Pinpoint the cell where the given text exists, returning its (X, Y) midpoint coordinate. 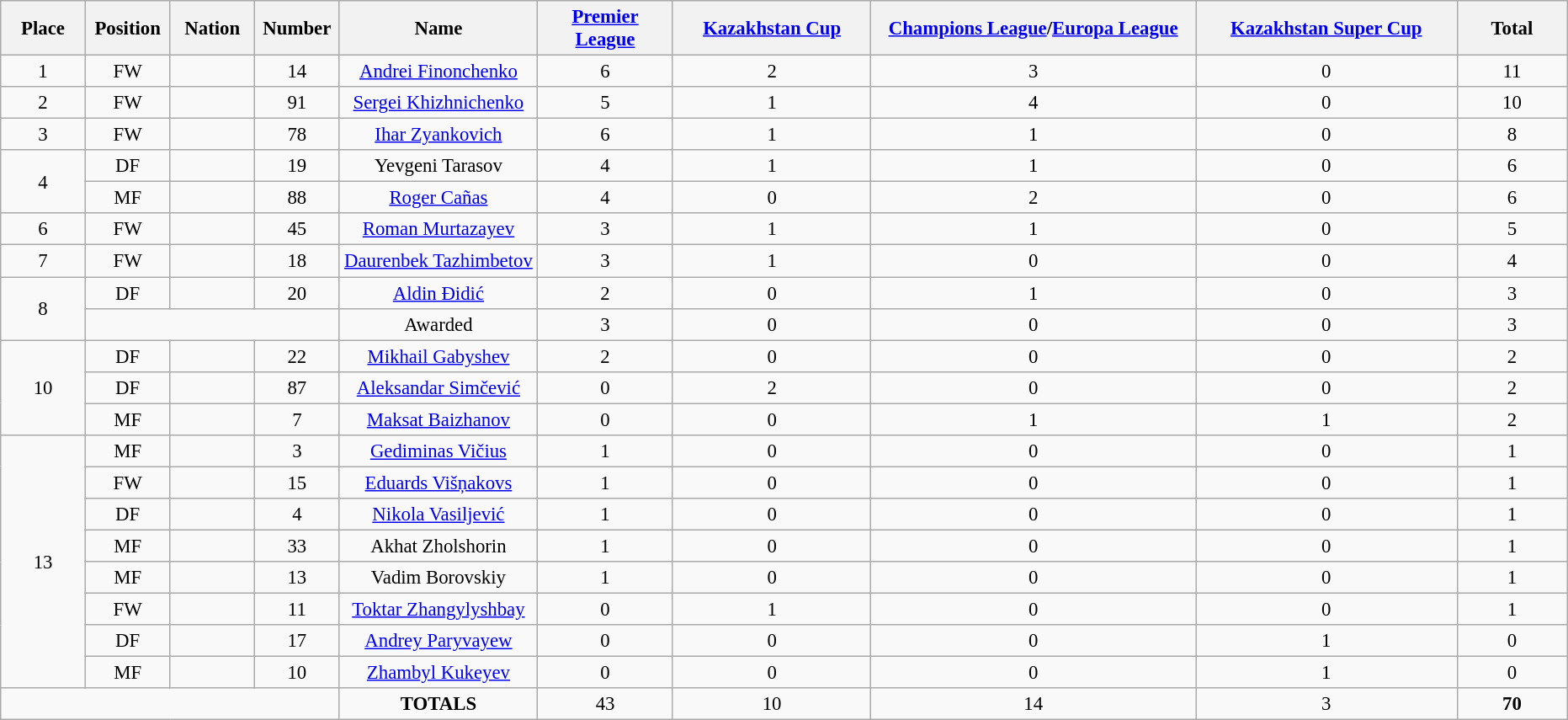
Mikhail Gabyshev (439, 356)
Toktar Zhangylyshbay (439, 610)
Position (128, 29)
Zhambyl Kukeyev (439, 673)
Sergei Khizhnichenko (439, 103)
Place (44, 29)
43 (606, 704)
15 (298, 483)
Nikola Vasiljević (439, 515)
33 (298, 546)
Kazakhstan Super Cup (1326, 29)
Aleksandar Simčević (439, 387)
45 (298, 230)
Champions League/Europa League (1034, 29)
Roman Murtazayev (439, 230)
Maksat Baizhanov (439, 419)
Andrei Finonchenko (439, 72)
Andrey Paryvayew (439, 641)
19 (298, 166)
Nation (212, 29)
18 (298, 261)
Name (439, 29)
Vadim Borovskiy (439, 578)
88 (298, 198)
Gediminas Vičius (439, 451)
Roger Cañas (439, 198)
Eduards Višņakovs (439, 483)
Total (1512, 29)
87 (298, 387)
Yevgeni Tarasov (439, 166)
Awarded (439, 324)
70 (1512, 704)
91 (298, 103)
Number (298, 29)
Premier League (606, 29)
TOTALS (439, 704)
20 (298, 293)
22 (298, 356)
Aldin Đidić (439, 293)
Akhat Zholshorin (439, 546)
17 (298, 641)
Ihar Zyankovich (439, 135)
78 (298, 135)
Kazakhstan Cup (772, 29)
Daurenbek Tazhimbetov (439, 261)
